Determine the (X, Y) coordinate at the center of the cell enclosing the given text.  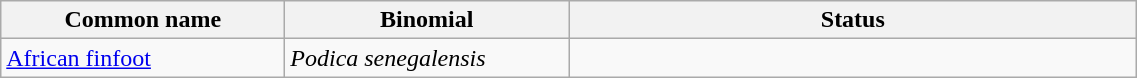
Status (853, 20)
Podica senegalensis (427, 58)
Common name (143, 20)
Binomial (427, 20)
African finfoot (143, 58)
